Return the (X, Y) coordinate for the center point of the cell that contains the specified text.  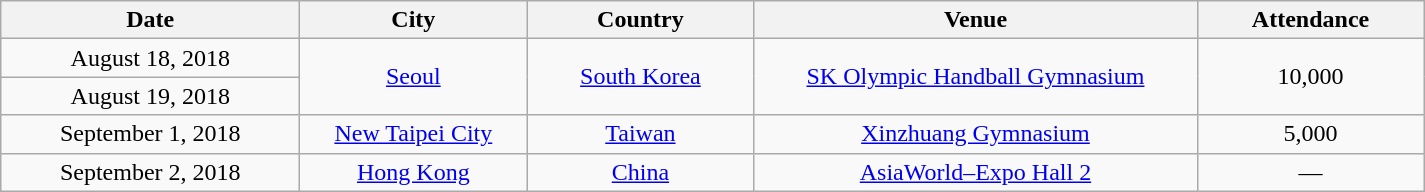
Hong Kong (414, 172)
Seoul (414, 77)
Country (640, 20)
New Taipei City (414, 134)
SK Olympic Handball Gymnasium (976, 77)
Taiwan (640, 134)
China (640, 172)
10,000 (1310, 77)
5,000 (1310, 134)
South Korea (640, 77)
AsiaWorld–Expo Hall 2 (976, 172)
City (414, 20)
September 2, 2018 (150, 172)
— (1310, 172)
Venue (976, 20)
August 19, 2018 (150, 96)
September 1, 2018 (150, 134)
August 18, 2018 (150, 58)
Attendance (1310, 20)
Xinzhuang Gymnasium (976, 134)
Date (150, 20)
